Output the [x, y] coordinate of the center of the cell containing the given text.  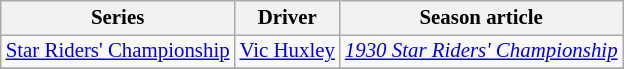
Vic Huxley [288, 51]
Driver [288, 18]
Season article [482, 18]
Star Riders' Championship [118, 51]
1930 Star Riders' Championship [482, 51]
Series [118, 18]
